Capture the cell that displays the provided text and extract its [x, y] central coordinate. 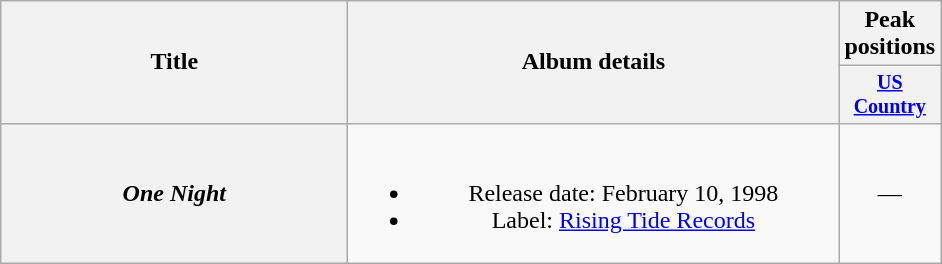
Release date: February 10, 1998Label: Rising Tide Records [594, 193]
US Country [890, 94]
Album details [594, 62]
One Night [174, 193]
Peak positions [890, 34]
Title [174, 62]
— [890, 193]
